Capture the cell that displays the provided text and extract its (X, Y) central coordinate. 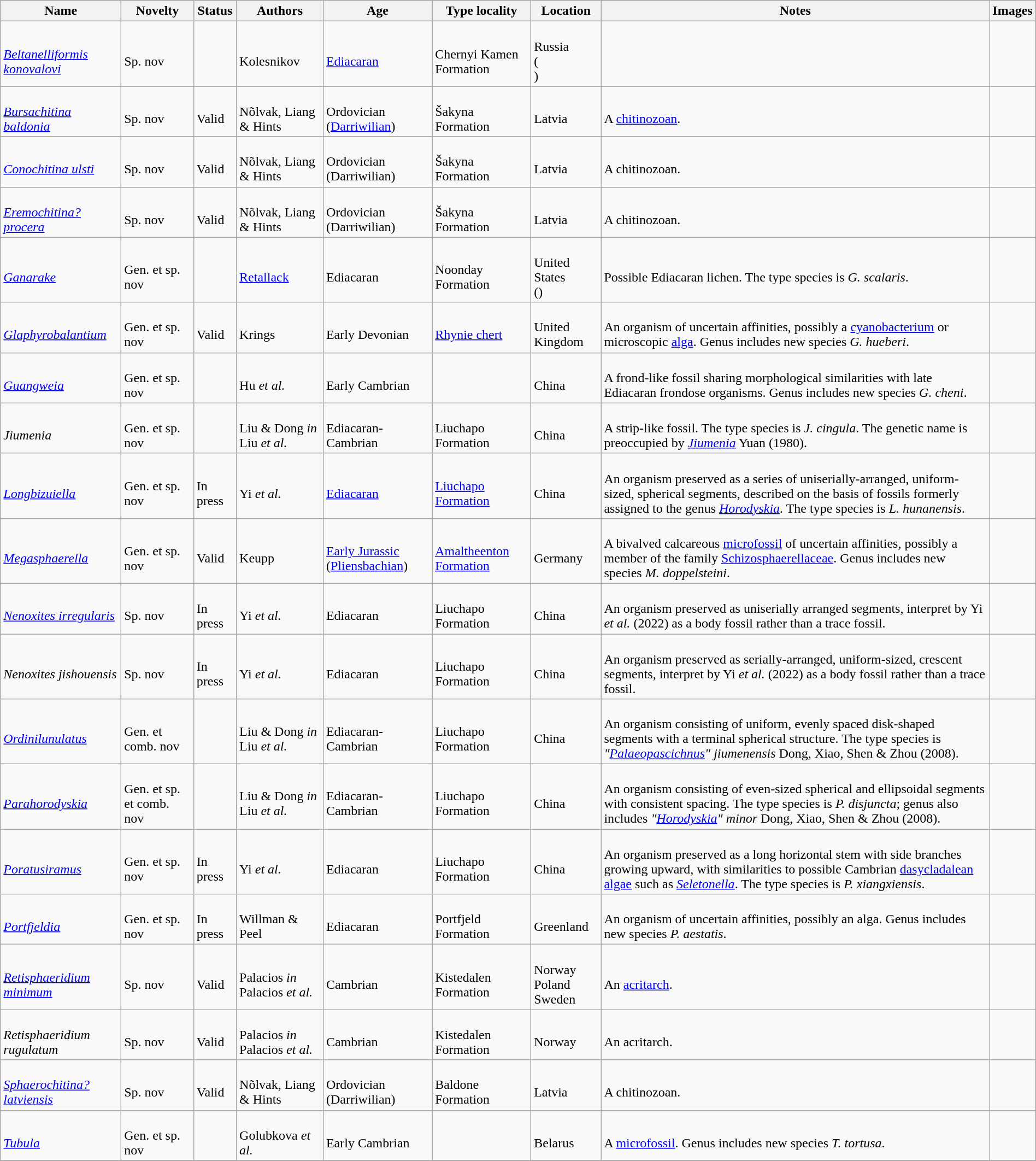
Russia() (566, 54)
A strip-like fossil. The type species is J. cingula. The genetic name is preoccupied by Jiumenia Yuan (1980). (796, 428)
Bursachitina baldonia (61, 112)
Hu et al. (280, 378)
Possible Ediacaran lichen. The type species is G. scalaris. (796, 270)
Age (377, 11)
Beltanelliformis konovalovi (61, 54)
Retisphaeridium rugulatum (61, 1035)
Megasphaerella (61, 551)
Golubkova et al. (280, 1135)
United States() (566, 270)
A microfossil. Genus includes new species T. tortusa. (796, 1135)
Parahorodyskia (61, 797)
Guangweia (61, 378)
An organism of uncertain affinities, possibly a cyanobacterium or microscopic alga. Genus includes new species G. hueberi. (796, 327)
Name (61, 11)
Retisphaeridium minimum (61, 977)
Novelty (157, 11)
Eremochitina? procera (61, 212)
Early Jurassic (Pliensbachian) (377, 551)
Chernyi Kamen Formation (482, 54)
Glaphyrobalantium (61, 327)
Gen. et sp. et comb. nov (157, 797)
An organism of uncertain affinities, possibly an alga. Genus includes new species P. aestatis. (796, 919)
Notes (796, 11)
Norway (566, 1035)
Belarus (566, 1135)
Poratusiramus (61, 861)
Ordinilunulatus (61, 731)
Authors (280, 11)
Krings (280, 327)
Amaltheenton Formation (482, 551)
Keupp (280, 551)
Conochitina ulsti (61, 162)
Greenland (566, 919)
Sphaerochitina? latviensis (61, 1085)
Germany (566, 551)
Tubula (61, 1135)
Images (1013, 11)
Status (215, 11)
Willman & Peel (280, 919)
Longbizuiella (61, 485)
Gen. et comb. nov (157, 731)
Early Devonian (377, 327)
Type locality (482, 11)
Jiumenia (61, 428)
An organism preserved as uniserially arranged segments, interpret by Yi et al. (2022) as a body fossil rather than a trace fossil. (796, 608)
Baldone Formation (482, 1085)
Nenoxites irregularis (61, 608)
United Kingdom (566, 327)
Retallack (280, 270)
Noonday Formation (482, 270)
Kolesnikov (280, 54)
Nenoxites jishouensis (61, 667)
Location (566, 11)
Rhynie chert (482, 327)
Portfjeld Formation (482, 919)
Norway Poland Sweden (566, 977)
A frond-like fossil sharing morphological similarities with late Ediacaran frondose organisms. Genus includes new species G. cheni. (796, 378)
Ganarake (61, 270)
Portfjeldia (61, 919)
